Capture the cell that displays the provided text and extract its [x, y] central coordinate. 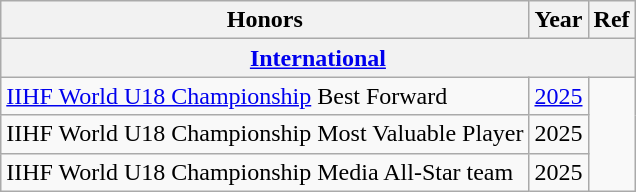
IIHF World U18 Championship Best Forward [265, 96]
International [318, 58]
Honors [265, 20]
Ref [612, 20]
Year [558, 20]
IIHF World U18 Championship Most Valuable Player [265, 134]
IIHF World U18 Championship Media All-Star team [265, 172]
